From the cell containing the given text, extract its center point as (X, Y) coordinate. 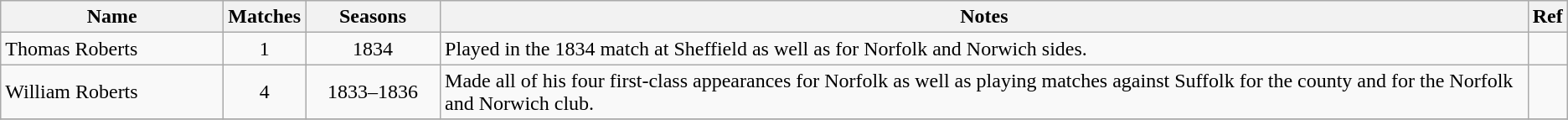
1833–1836 (374, 92)
Played in the 1834 match at Sheffield as well as for Norfolk and Norwich sides. (985, 49)
William Roberts (112, 92)
Matches (265, 17)
Seasons (374, 17)
1834 (374, 49)
Thomas Roberts (112, 49)
1 (265, 49)
4 (265, 92)
Notes (985, 17)
Name (112, 17)
Ref (1548, 17)
